Scan for the cell matching the given text and deliver its (X, Y) coordinate at center. 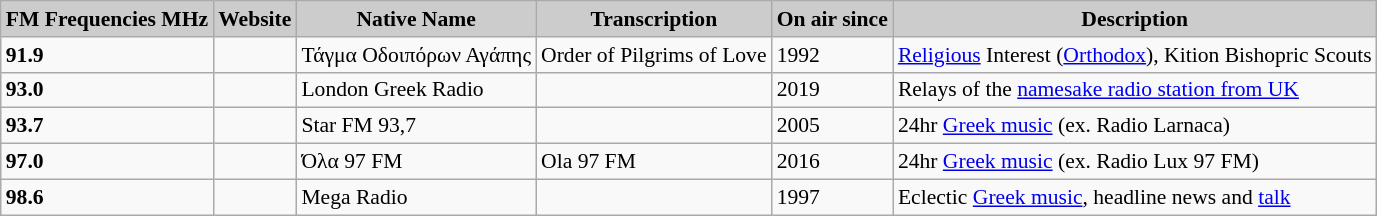
2016 (832, 162)
1992 (832, 55)
2019 (832, 90)
1997 (832, 197)
Relays of the namesake radio station from UK (1135, 90)
93.7 (107, 126)
Religious Interest (Orthodox), Kition Bishopric Scouts (1135, 55)
Transcription (654, 19)
Star FM 93,7 (416, 126)
Mega Radio (416, 197)
Τάγμα Οδοιπόρων Αγάπης (416, 55)
91.9 (107, 55)
24hr Greek music (ex. Radio Lux 97 FM) (1135, 162)
93.0 (107, 90)
Eclectic Greek music, headline news and talk (1135, 197)
London Greek Radio (416, 90)
98.6 (107, 197)
Native Name (416, 19)
24hr Greek music (ex. Radio Larnaca) (1135, 126)
97.0 (107, 162)
On air since (832, 19)
Όλα 97 FM (416, 162)
Description (1135, 19)
Order of Pilgrims of Love (654, 55)
FM Frequencies MHz (107, 19)
Website (254, 19)
2005 (832, 126)
Ola 97 FM (654, 162)
